Locate the cell with the specified text and output its (X, Y) center coordinate. 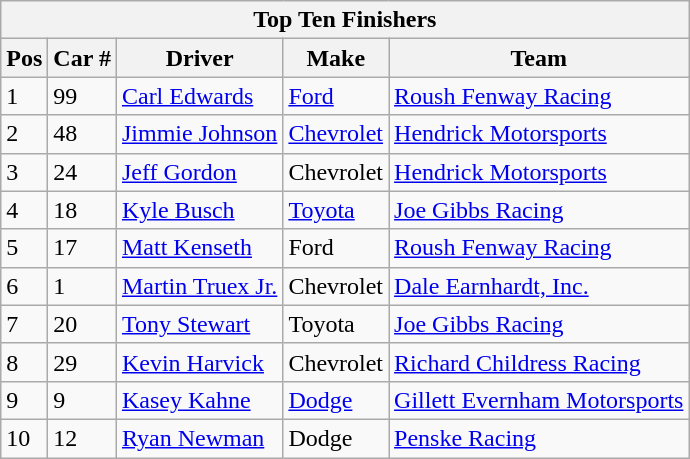
Tony Stewart (199, 324)
8 (24, 362)
24 (82, 172)
Driver (199, 58)
Gillett Evernham Motorsports (539, 400)
6 (24, 286)
10 (24, 438)
Kevin Harvick (199, 362)
99 (82, 96)
Matt Kenseth (199, 248)
3 (24, 172)
Make (336, 58)
5 (24, 248)
4 (24, 210)
Kasey Kahne (199, 400)
Ryan Newman (199, 438)
Pos (24, 58)
7 (24, 324)
Carl Edwards (199, 96)
Top Ten Finishers (345, 20)
Richard Childress Racing (539, 362)
Team (539, 58)
Martin Truex Jr. (199, 286)
Penske Racing (539, 438)
2 (24, 134)
17 (82, 248)
Jeff Gordon (199, 172)
29 (82, 362)
48 (82, 134)
20 (82, 324)
12 (82, 438)
Car # (82, 58)
Dale Earnhardt, Inc. (539, 286)
Kyle Busch (199, 210)
Jimmie Johnson (199, 134)
18 (82, 210)
